Capture the cell that displays the provided text and extract its (x, y) central coordinate. 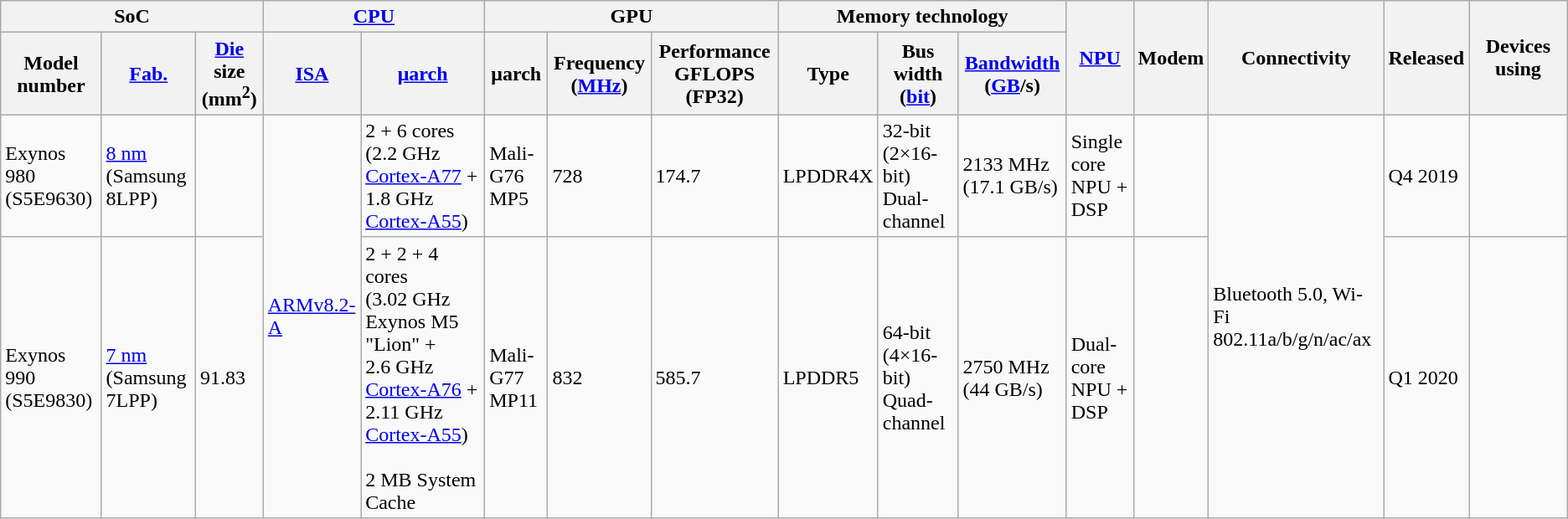
Frequency (MHz) (600, 74)
Exynos 980 (S5E9630) (51, 176)
GPU (632, 17)
2133 MHz (17.1 GB/s) (1012, 176)
Dual-core NPU + DSP (1100, 377)
Single core NPU + DSP (1100, 176)
832 (600, 377)
Bandwidth (GB/s) (1012, 74)
Devices using (1519, 59)
Die size (mm2) (230, 74)
64-bit (4×16-bit) Quad-channel (918, 377)
LPDDR4X (828, 176)
Released (1426, 59)
Modem (1171, 59)
Bluetooth 5.0, Wi-Fi 802.11a/b/g/n/ac/ax (1297, 316)
2750 MHz (44 GB/s) (1012, 377)
ARMv8.2-A (312, 316)
SoC (132, 17)
Mali-G76 MP5 (516, 176)
ISA (312, 74)
Bus width (bit) (918, 74)
7 nm (Samsung 7LPP) (148, 377)
585.7 (714, 377)
Exynos 990 (S5E9830) (51, 377)
Model number (51, 74)
Type (828, 74)
Q4 2019 (1426, 176)
Connectivity (1297, 59)
91.83 (230, 377)
Performance GFLOPS (FP32) (714, 74)
2 + 6 cores (2.2 GHz Cortex-A77 + 1.8 GHz Cortex-A55) (423, 176)
174.7 (714, 176)
8 nm (Samsung 8LPP) (148, 176)
LPDDR5 (828, 377)
NPU (1100, 59)
728 (600, 176)
32-bit (2×16-bit) Dual-channel (918, 176)
Fab. (148, 74)
2 + 2 + 4 cores (3.02 GHz Exynos M5 "Lion" + 2.6 GHz Cortex-A76 + 2.11 GHz Cortex-A55)2 MB System Cache (423, 377)
Mali-G77 MP11 (516, 377)
Q1 2020 (1426, 377)
CPU (374, 17)
Memory technology (922, 17)
